Locate the cell with the specified text and output its (X, Y) center coordinate. 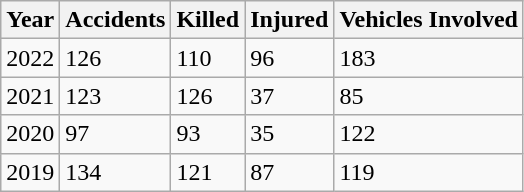
121 (208, 172)
96 (290, 58)
Vehicles Involved (429, 20)
93 (208, 134)
2019 (30, 172)
37 (290, 96)
Injured (290, 20)
87 (290, 172)
2020 (30, 134)
35 (290, 134)
134 (116, 172)
110 (208, 58)
85 (429, 96)
Killed (208, 20)
Year (30, 20)
Accidents (116, 20)
2021 (30, 96)
97 (116, 134)
122 (429, 134)
2022 (30, 58)
119 (429, 172)
183 (429, 58)
123 (116, 96)
